Search for the cell housing the specified text and yield its (X, Y) center coordinate. 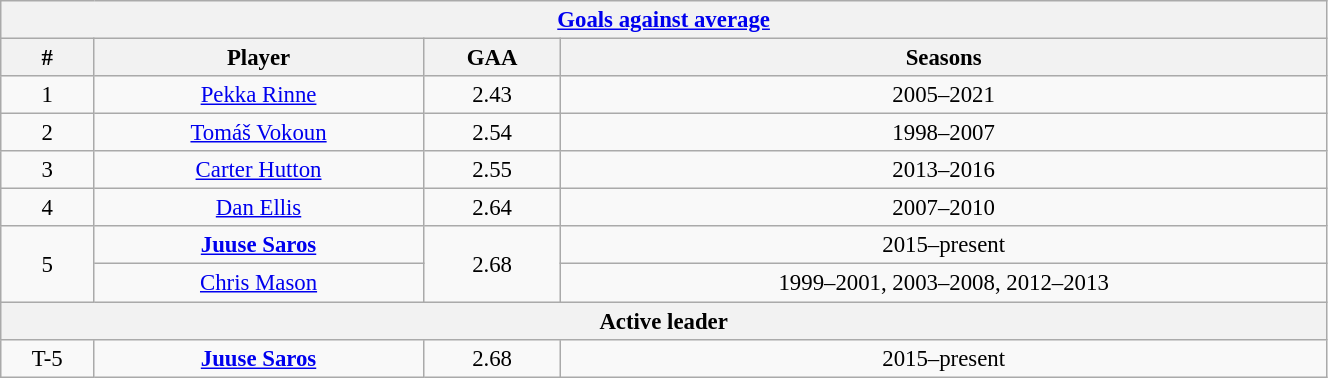
2 (48, 133)
Active leader (664, 321)
2.43 (492, 95)
# (48, 58)
2005–2021 (944, 95)
T-5 (48, 358)
Seasons (944, 58)
1998–2007 (944, 133)
Player (259, 58)
2.64 (492, 208)
Chris Mason (259, 283)
1999–2001, 2003–2008, 2012–2013 (944, 283)
Carter Hutton (259, 170)
5 (48, 264)
2.54 (492, 133)
2013–2016 (944, 170)
Dan Ellis (259, 208)
Tomáš Vokoun (259, 133)
1 (48, 95)
4 (48, 208)
Pekka Rinne (259, 95)
2007–2010 (944, 208)
3 (48, 170)
GAA (492, 58)
2.55 (492, 170)
Goals against average (664, 20)
